Identify which cell holds the provided text, then report its (x, y) central coordinate. 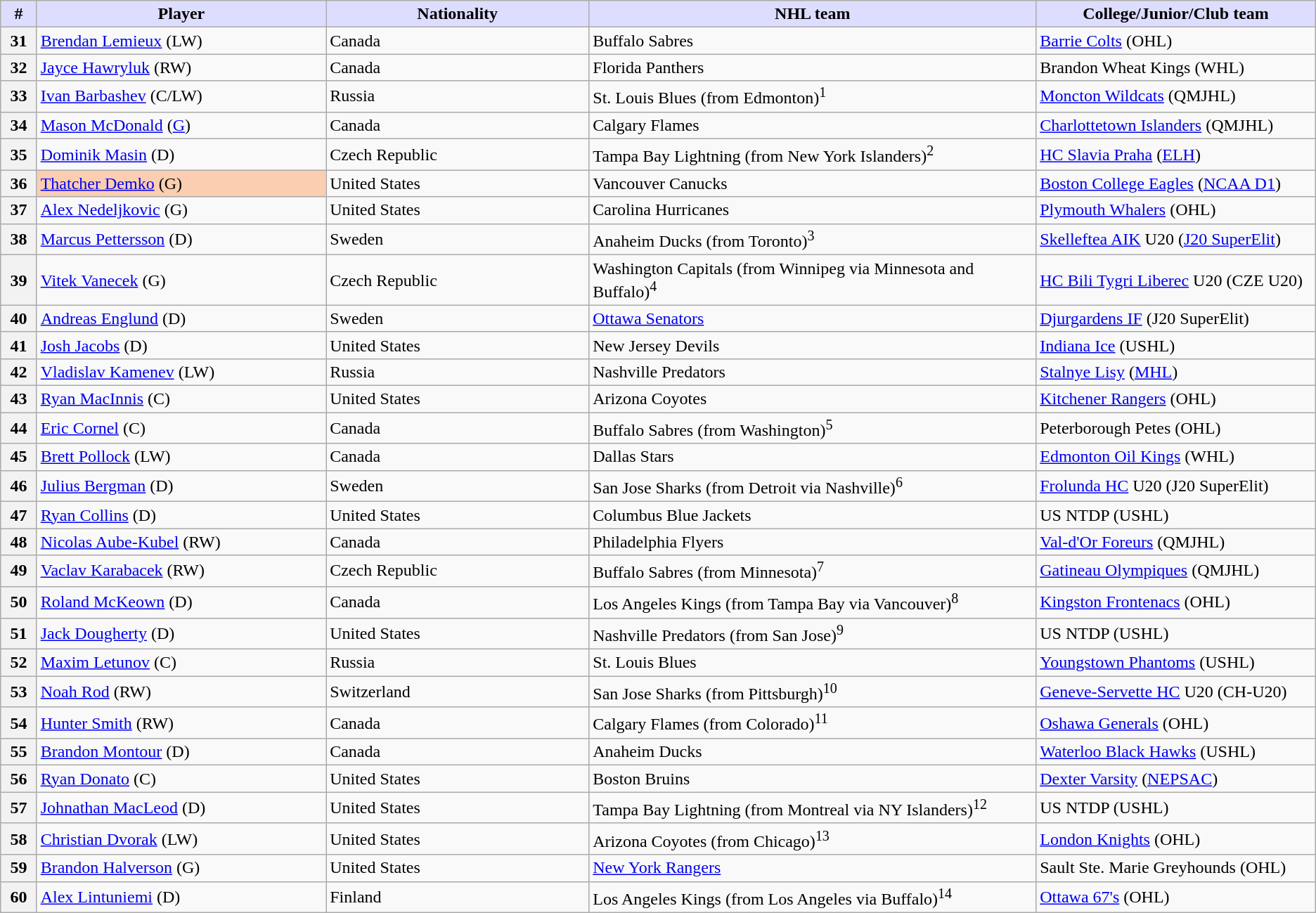
51 (18, 634)
Kitchener Rangers (OHL) (1176, 399)
Brendan Lemieux (LW) (181, 41)
St. Louis Blues (813, 663)
Ryan Donato (C) (181, 779)
Stalnye Lisy (MHL) (1176, 372)
Columbus Blue Jackets (813, 515)
Jack Dougherty (D) (181, 634)
Carolina Hurricanes (813, 210)
Calgary Flames (from Colorado)11 (813, 723)
34 (18, 125)
Brandon Montour (D) (181, 752)
Ottawa 67's (OHL) (1176, 897)
Brandon Wheat Kings (WHL) (1176, 67)
Josh Jacobs (D) (181, 345)
Val-d'Or Foreurs (QMJHL) (1176, 542)
59 (18, 868)
49 (18, 571)
Thatcher Demko (G) (181, 183)
36 (18, 183)
45 (18, 457)
Jayce Hawryluk (RW) (181, 67)
33 (18, 97)
43 (18, 399)
St. Louis Blues (from Edmonton)1 (813, 97)
47 (18, 515)
Waterloo Black Hawks (USHL) (1176, 752)
Frolunda HC U20 (J20 SuperElit) (1176, 486)
College/Junior/Club team (1176, 14)
37 (18, 210)
Skelleftea AIK U20 (J20 SuperElit) (1176, 239)
48 (18, 542)
Buffalo Sabres (from Washington)5 (813, 429)
Nashville Predators (813, 372)
Ivan Barbashev (C/LW) (181, 97)
Eric Cornel (C) (181, 429)
57 (18, 808)
Anaheim Ducks (813, 752)
Buffalo Sabres (813, 41)
Nicolas Aube-Kubel (RW) (181, 542)
Hunter Smith (RW) (181, 723)
Geneve-Servette HC U20 (CH-U20) (1176, 692)
New York Rangers (813, 868)
HC Bili Tygri Liberec U20 (CZE U20) (1176, 280)
Gatineau Olympiques (QMJHL) (1176, 571)
32 (18, 67)
52 (18, 663)
35 (18, 155)
Moncton Wildcats (QMJHL) (1176, 97)
Vladislav Kamenev (LW) (181, 372)
Mason McDonald (G) (181, 125)
Youngstown Phantoms (USHL) (1176, 663)
Noah Rod (RW) (181, 692)
53 (18, 692)
Sault Ste. Marie Greyhounds (OHL) (1176, 868)
Oshawa Generals (OHL) (1176, 723)
Los Angeles Kings (from Los Angeles via Buffalo)14 (813, 897)
Alex Lintuniemi (D) (181, 897)
Ryan Collins (D) (181, 515)
Vaclav Karabacek (RW) (181, 571)
42 (18, 372)
NHL team (813, 14)
Arizona Coyotes (from Chicago)13 (813, 839)
Johnathan MacLeod (D) (181, 808)
Philadelphia Flyers (813, 542)
Maxim Letunov (C) (181, 663)
40 (18, 318)
41 (18, 345)
Dexter Varsity (NEPSAC) (1176, 779)
Buffalo Sabres (from Minnesota)7 (813, 571)
San Jose Sharks (from Pittsburgh)10 (813, 692)
Tampa Bay Lightning (from Montreal via NY Islanders)12 (813, 808)
56 (18, 779)
Roland McKeown (D) (181, 602)
39 (18, 280)
Washington Capitals (from Winnipeg via Minnesota and Buffalo)4 (813, 280)
Brandon Halverson (G) (181, 868)
Peterborough Petes (OHL) (1176, 429)
Switzerland (458, 692)
Marcus Pettersson (D) (181, 239)
Andreas Englund (D) (181, 318)
Ryan MacInnis (C) (181, 399)
Dominik Masin (D) (181, 155)
Finland (458, 897)
Florida Panthers (813, 67)
Player (181, 14)
Vancouver Canucks (813, 183)
Alex Nedeljkovic (G) (181, 210)
# (18, 14)
58 (18, 839)
55 (18, 752)
Kingston Frontenacs (OHL) (1176, 602)
54 (18, 723)
44 (18, 429)
Anaheim Ducks (from Toronto)3 (813, 239)
Los Angeles Kings (from Tampa Bay via Vancouver)8 (813, 602)
Christian Dvorak (LW) (181, 839)
46 (18, 486)
Djurgardens IF (J20 SuperElit) (1176, 318)
50 (18, 602)
Indiana Ice (USHL) (1176, 345)
Calgary Flames (813, 125)
31 (18, 41)
Nashville Predators (from San Jose)9 (813, 634)
San Jose Sharks (from Detroit via Nashville)6 (813, 486)
Arizona Coyotes (813, 399)
Ottawa Senators (813, 318)
Vitek Vanecek (G) (181, 280)
Boston College Eagles (NCAA D1) (1176, 183)
Plymouth Whalers (OHL) (1176, 210)
HC Slavia Praha (ELH) (1176, 155)
New Jersey Devils (813, 345)
38 (18, 239)
Barrie Colts (OHL) (1176, 41)
60 (18, 897)
Brett Pollock (LW) (181, 457)
Dallas Stars (813, 457)
Tampa Bay Lightning (from New York Islanders)2 (813, 155)
Edmonton Oil Kings (WHL) (1176, 457)
Boston Bruins (813, 779)
London Knights (OHL) (1176, 839)
Nationality (458, 14)
Julius Bergman (D) (181, 486)
Charlottetown Islanders (QMJHL) (1176, 125)
